Determine the [X, Y] coordinate at the center of the cell enclosing the given text.  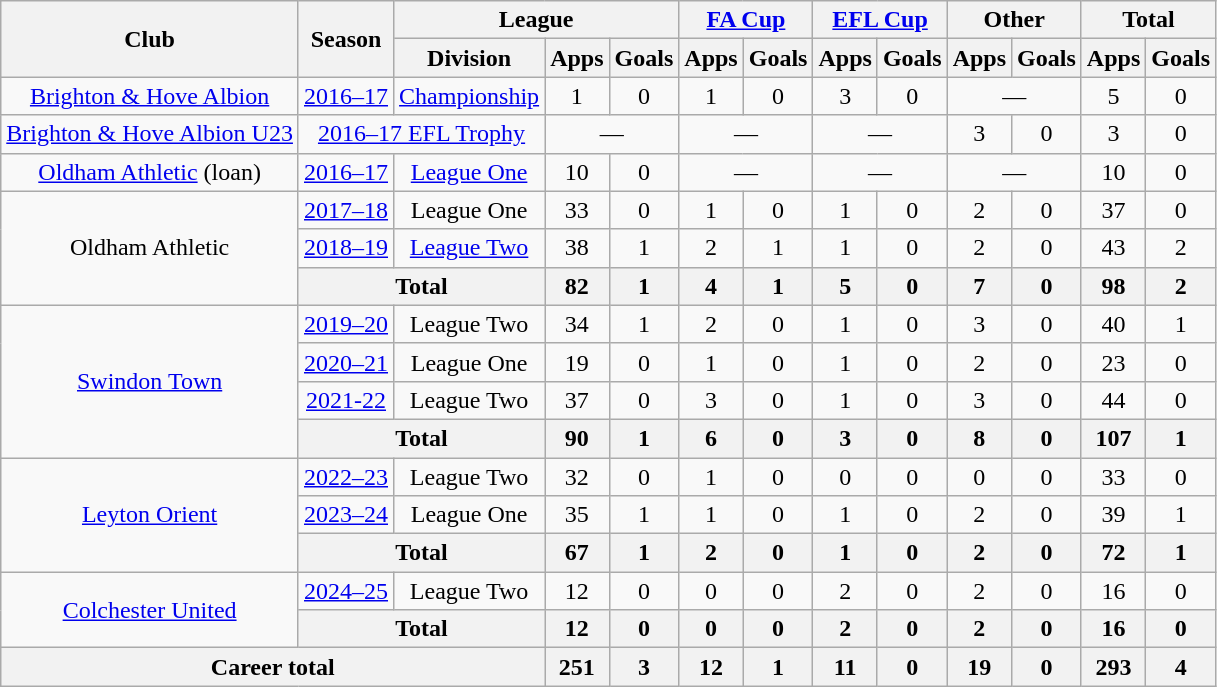
2022–23 [346, 477]
Division [470, 58]
23 [1113, 362]
Colchester United [150, 610]
Brighton & Hove Albion U23 [150, 134]
Career total [273, 667]
8 [979, 438]
40 [1113, 324]
38 [577, 248]
Leyton Orient [150, 515]
32 [577, 477]
Oldham Athletic [150, 248]
107 [1113, 438]
Championship [470, 96]
293 [1113, 667]
11 [845, 667]
Club [150, 39]
2018–19 [346, 248]
League [536, 20]
Other [1014, 20]
2019–20 [346, 324]
Brighton & Hove Albion [150, 96]
98 [1113, 286]
2023–24 [346, 515]
72 [1113, 553]
6 [711, 438]
39 [1113, 515]
34 [577, 324]
7 [979, 286]
82 [577, 286]
Swindon Town [150, 381]
2020–21 [346, 362]
90 [577, 438]
43 [1113, 248]
251 [577, 667]
2016–17 EFL Trophy [421, 134]
44 [1113, 400]
Oldham Athletic (loan) [150, 172]
Season [346, 39]
35 [577, 515]
2021-22 [346, 400]
EFL Cup [880, 20]
67 [577, 553]
FA Cup [746, 20]
2017–18 [346, 210]
2024–25 [346, 591]
